From the cell containing the given text, extract its center point as (X, Y) coordinate. 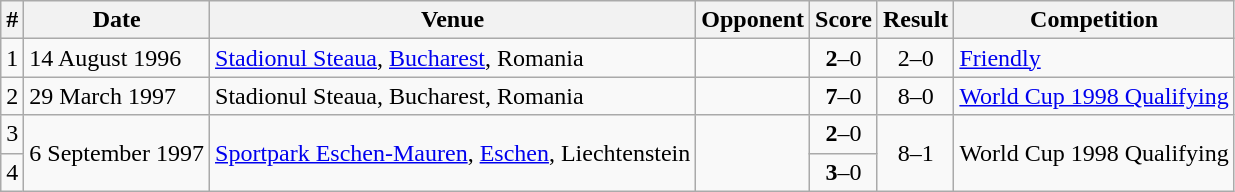
Result (915, 20)
8–1 (915, 153)
1 (12, 58)
Date (117, 20)
14 August 1996 (117, 58)
8–0 (915, 96)
3–0 (844, 172)
Score (844, 20)
7–0 (844, 96)
Sportpark Eschen-Mauren, Eschen, Liechtenstein (453, 153)
Opponent (753, 20)
3 (12, 134)
Competition (1094, 20)
# (12, 20)
6 September 1997 (117, 153)
29 March 1997 (117, 96)
2 (12, 96)
Venue (453, 20)
4 (12, 172)
Friendly (1094, 58)
